Extract the (x, y) coordinate from the center of the cell holding the provided text.  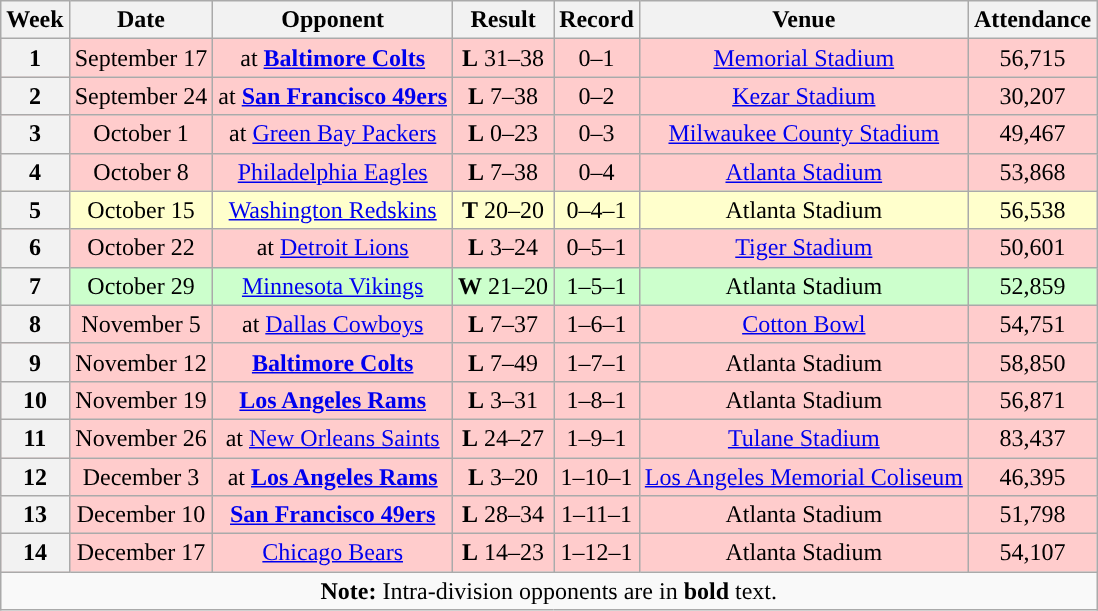
Memorial Stadium (804, 58)
11 (35, 438)
Week (35, 20)
at Los Angeles Rams (333, 477)
1–10–1 (597, 477)
Cotton Bowl (804, 324)
1–7–1 (597, 362)
Result (504, 20)
30,207 (1032, 96)
at Baltimore Colts (333, 58)
1–5–1 (597, 286)
46,395 (1032, 477)
San Francisco 49ers (333, 515)
51,798 (1032, 515)
Los Angeles Memorial Coliseum (804, 477)
1–8–1 (597, 400)
L 0–23 (504, 134)
Tulane Stadium (804, 438)
2 (35, 96)
50,601 (1032, 248)
November 26 (141, 438)
at Green Bay Packers (333, 134)
1–6–1 (597, 324)
7 (35, 286)
5 (35, 210)
56,715 (1032, 58)
Kezar Stadium (804, 96)
6 (35, 248)
0–4 (597, 172)
8 (35, 324)
September 17 (141, 58)
Baltimore Colts (333, 362)
L 28–34 (504, 515)
12 (35, 477)
56,538 (1032, 210)
1–9–1 (597, 438)
4 (35, 172)
49,467 (1032, 134)
0–1 (597, 58)
L 31–38 (504, 58)
December 17 (141, 553)
1 (35, 58)
0–2 (597, 96)
Tiger Stadium (804, 248)
Philadelphia Eagles (333, 172)
9 (35, 362)
October 1 (141, 134)
83,437 (1032, 438)
14 (35, 553)
13 (35, 515)
November 5 (141, 324)
Attendance (1032, 20)
November 19 (141, 400)
at New Orleans Saints (333, 438)
September 24 (141, 96)
L 3–24 (504, 248)
52,859 (1032, 286)
October 15 (141, 210)
Los Angeles Rams (333, 400)
October 22 (141, 248)
October 29 (141, 286)
November 12 (141, 362)
Date (141, 20)
56,871 (1032, 400)
0–3 (597, 134)
54,751 (1032, 324)
December 10 (141, 515)
L 24–27 (504, 438)
at San Francisco 49ers (333, 96)
58,850 (1032, 362)
1–12–1 (597, 553)
at Detroit Lions (333, 248)
3 (35, 134)
October 8 (141, 172)
at Dallas Cowboys (333, 324)
W 21–20 (504, 286)
54,107 (1032, 553)
December 3 (141, 477)
10 (35, 400)
L 7–37 (504, 324)
1–11–1 (597, 515)
53,868 (1032, 172)
Note: Intra-division opponents are in bold text. (549, 591)
L 7–49 (504, 362)
Minnesota Vikings (333, 286)
Chicago Bears (333, 553)
L 3–20 (504, 477)
Milwaukee County Stadium (804, 134)
0–4–1 (597, 210)
Record (597, 20)
Venue (804, 20)
Washington Redskins (333, 210)
0–5–1 (597, 248)
Opponent (333, 20)
L 14–23 (504, 553)
L 3–31 (504, 400)
T 20–20 (504, 210)
